Pinpoint the cell where the given text exists, returning its (X, Y) midpoint coordinate. 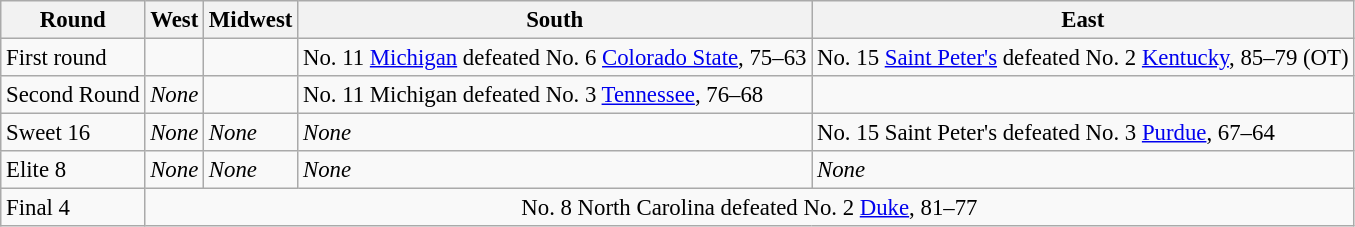
Final 4 (73, 208)
No. 15 Saint Peter's defeated No. 2 Kentucky, 85–79 (OT) (1083, 58)
No. 8 North Carolina defeated No. 2 Duke, 81–77 (750, 208)
Midwest (251, 20)
Sweet 16 (73, 133)
South (555, 20)
East (1083, 20)
No. 11 Michigan defeated No. 3 Tennessee, 76–68 (555, 95)
West (174, 20)
Round (73, 20)
No. 15 Saint Peter's defeated No. 3 Purdue, 67–64 (1083, 133)
First round (73, 58)
Second Round (73, 95)
Elite 8 (73, 170)
No. 11 Michigan defeated No. 6 Colorado State, 75–63 (555, 58)
